Return [X, Y] of the center of cell containing provided text 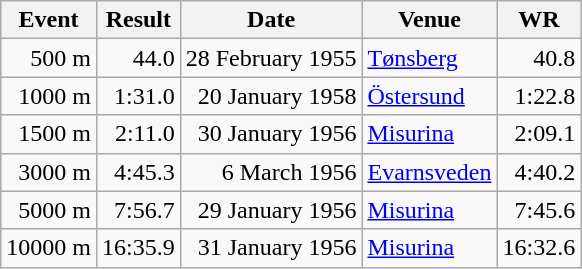
500 m [49, 58]
1:22.8 [539, 96]
3000 m [49, 172]
31 January 1956 [271, 248]
40.8 [539, 58]
6 March 1956 [271, 172]
2:09.1 [539, 134]
Date [271, 20]
1500 m [49, 134]
1000 m [49, 96]
Venue [430, 20]
4:40.2 [539, 172]
44.0 [138, 58]
16:32.6 [539, 248]
Tønsberg [430, 58]
7:56.7 [138, 210]
16:35.9 [138, 248]
2:11.0 [138, 134]
7:45.6 [539, 210]
1:31.0 [138, 96]
5000 m [49, 210]
Östersund [430, 96]
Evarnsveden [430, 172]
Result [138, 20]
30 January 1956 [271, 134]
29 January 1956 [271, 210]
Event [49, 20]
28 February 1955 [271, 58]
20 January 1958 [271, 96]
10000 m [49, 248]
4:45.3 [138, 172]
WR [539, 20]
